Pinpoint the cell where the given text exists, returning its [X, Y] midpoint coordinate. 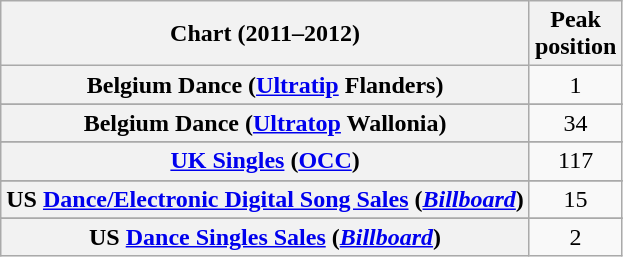
34 [575, 123]
UK Singles (OCC) [266, 161]
117 [575, 161]
US Dance Singles Sales (Billboard) [266, 237]
Belgium Dance (Ultratop Wallonia) [266, 123]
Chart (2011–2012) [266, 34]
1 [575, 85]
Belgium Dance (Ultratip Flanders) [266, 85]
Peakposition [575, 34]
2 [575, 237]
US Dance/Electronic Digital Song Sales (Billboard) [266, 199]
15 [575, 199]
